Identify which cell holds the provided text, then report its (x, y) central coordinate. 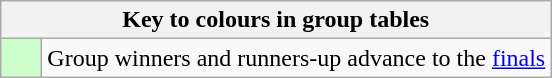
Key to colours in group tables (276, 20)
Group winners and runners-up advance to the finals (296, 58)
